Detect which cell encompasses the target text, then output its (x, y) center coordinate. 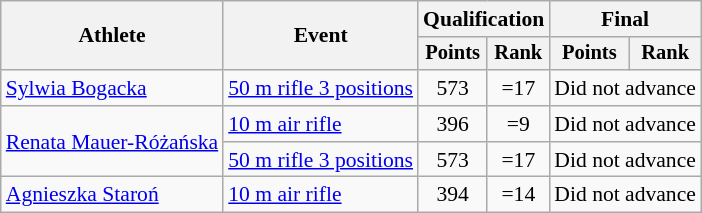
=14 (518, 195)
=9 (518, 124)
Sylwia Bogacka (112, 88)
Agnieszka Staroń (112, 195)
396 (452, 124)
Event (320, 36)
Qualification (484, 19)
Athlete (112, 36)
Final (625, 19)
Renata Mauer-Różańska (112, 142)
394 (452, 195)
